From the cell containing the given text, extract its center point as [x, y] coordinate. 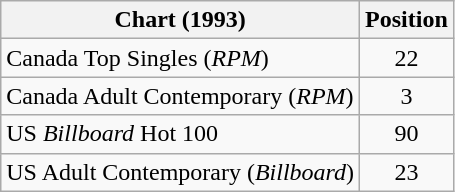
Chart (1993) [180, 20]
US Billboard Hot 100 [180, 134]
Canada Adult Contemporary (RPM) [180, 96]
22 [407, 58]
Position [407, 20]
23 [407, 172]
3 [407, 96]
90 [407, 134]
US Adult Contemporary (Billboard) [180, 172]
Canada Top Singles (RPM) [180, 58]
